Identify which cell holds the provided text, then report its (X, Y) central coordinate. 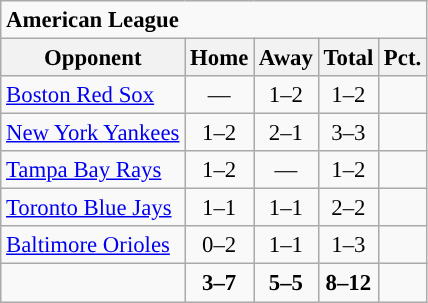
Pct. (403, 58)
1–3 (348, 245)
Away (286, 58)
Home (220, 58)
2–1 (286, 133)
New York Yankees (93, 133)
0–2 (220, 245)
8–12 (348, 283)
5–5 (286, 283)
3–7 (220, 283)
3–3 (348, 133)
Total (348, 58)
Boston Red Sox (93, 95)
American League (214, 20)
Tampa Bay Rays (93, 170)
Toronto Blue Jays (93, 208)
Baltimore Orioles (93, 245)
2–2 (348, 208)
Opponent (93, 58)
